Locate the cell with the specified text and output its [X, Y] center coordinate. 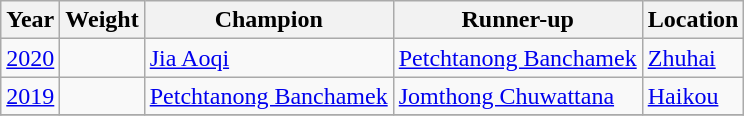
Year [30, 20]
Zhuhai [693, 58]
Weight [102, 20]
Haikou [693, 96]
Runner-up [518, 20]
2019 [30, 96]
Champion [268, 20]
Jomthong Chuwattana [518, 96]
Location [693, 20]
2020 [30, 58]
Jia Aoqi [268, 58]
